Return the [X, Y] coordinate for the center point of the cell that contains the specified text.  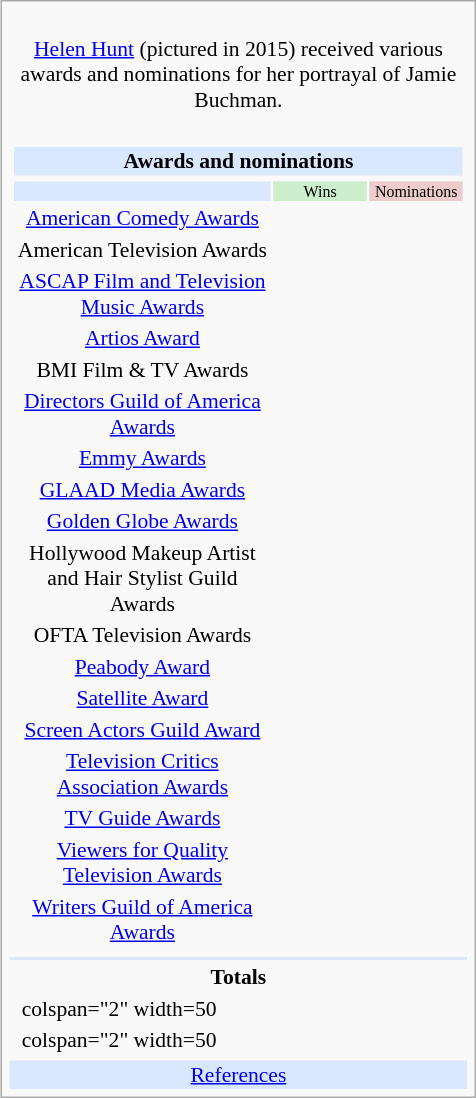
Helen Hunt (pictured in 2015) received various awards and nominations for her portrayal of Jamie Buchman. [239, 62]
Directors Guild of America Awards [142, 414]
Television Critics Association Awards [142, 774]
Viewers for Quality Television Awards [142, 862]
TV Guide Awards [142, 818]
BMI Film & TV Awards [142, 369]
Satellite Award [142, 698]
OFTA Television Awards [142, 635]
Golden Globe Awards [142, 521]
Screen Actors Guild Award [142, 729]
Peabody Award [142, 666]
Writers Guild of America Awards [142, 919]
Emmy Awards [142, 458]
Hollywood Makeup Artist and Hair Stylist Guild Awards [142, 578]
Artios Award [142, 338]
American Television Awards [142, 249]
Wins [320, 191]
GLAAD Media Awards [142, 489]
References [239, 1074]
Totals [239, 977]
ASCAP Film and Television Music Awards [142, 294]
American Comedy Awards [142, 218]
Nominations [416, 191]
Awards and nominations [238, 161]
